Return the (x, y) coordinate for the center point of the cell that contains the specified text.  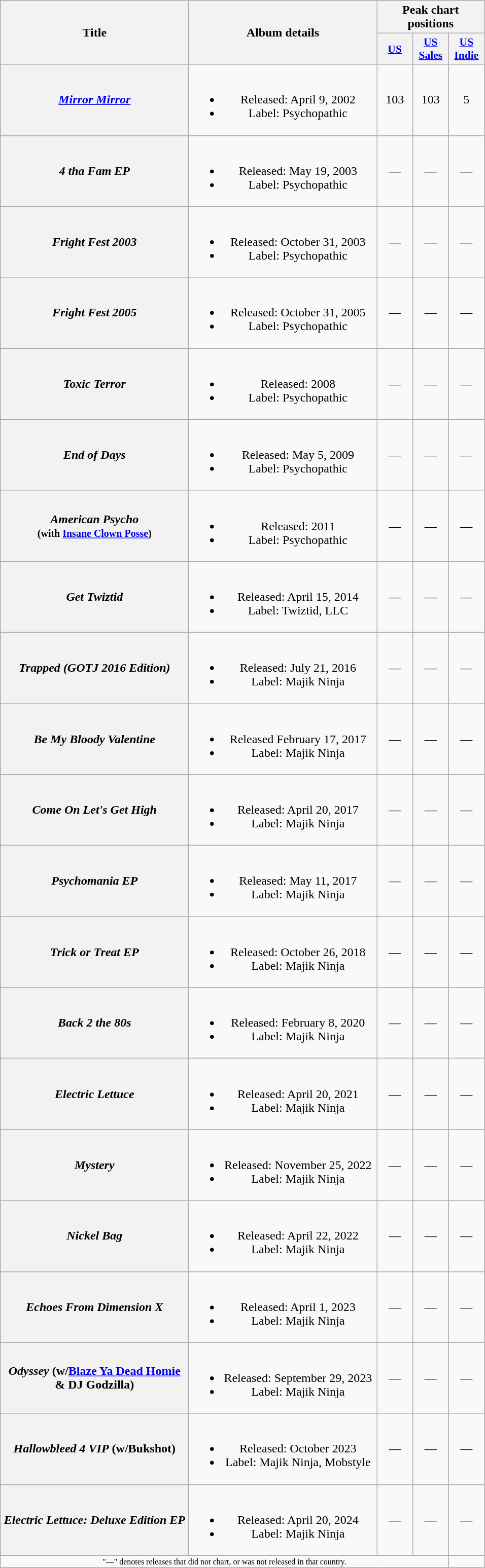
Released: 2011Label: Psychopathic (283, 526)
Released: April 20, 2021Label: Majik Ninja (283, 1094)
US Sales (430, 49)
Echoes From Dimension X (94, 1307)
Released: May 5, 2009Label: Psychopathic (283, 455)
US (395, 49)
Album details (283, 32)
Mirror Mirror (94, 100)
Released: April 1, 2023Label: Majik Ninja (283, 1307)
4 tha Fam EP (94, 171)
Odyssey (w/Blaze Ya Dead Homie & DJ Godzilla) (94, 1378)
Released February 17, 2017Label: Majik Ninja (283, 739)
Be My Bloody Valentine (94, 739)
Released: April 20, 2024Label: Majik Ninja (283, 1520)
Title (94, 32)
Trick or Treat EP (94, 952)
Hallowbleed 4 VIP (w/Bukshot) (94, 1449)
Released: April 9, 2002Label: Psychopathic (283, 100)
Get Twiztid (94, 597)
Released: July 21, 2016Label: Majik Ninja (283, 668)
Released: April 20, 2017Label: Majik Ninja (283, 810)
Released: October 2023Label: Majik Ninja, Mobstyle (283, 1449)
End of Days (94, 455)
Electric Lettuce: Deluxe Edition EP (94, 1520)
Released: February 8, 2020Label: Majik Ninja (283, 1023)
Psychomania EP (94, 881)
Released: October 26, 2018Label: Majik Ninja (283, 952)
Trapped (GOTJ 2016 Edition) (94, 668)
US Indie (467, 49)
Released: 2008Label: Psychopathic (283, 384)
Released: September 29, 2023Label: Majik Ninja (283, 1378)
Released: October 31, 2003Label: Psychopathic (283, 242)
Released: April 15, 2014Label: Twiztid, LLC (283, 597)
Mystery (94, 1165)
Fright Fest 2003 (94, 242)
Fright Fest 2005 (94, 313)
Released: May 19, 2003Label: Psychopathic (283, 171)
Back 2 the 80s (94, 1023)
5 (467, 100)
Toxic Terror (94, 384)
Released: October 31, 2005Label: Psychopathic (283, 313)
Released: April 22, 2022Label: Majik Ninja (283, 1236)
Come On Let's Get High (94, 810)
Nickel Bag (94, 1236)
Released: May 11, 2017Label: Majik Ninja (283, 881)
American Psycho(with Insane Clown Posse) (94, 526)
"—" denotes releases that did not chart, or was not released in that country. (224, 1561)
Released: November 25, 2022Label: Majik Ninja (283, 1165)
Electric Lettuce (94, 1094)
Peak chart positions (431, 17)
